Extract the (X, Y) coordinate from the center of the cell holding the provided text.  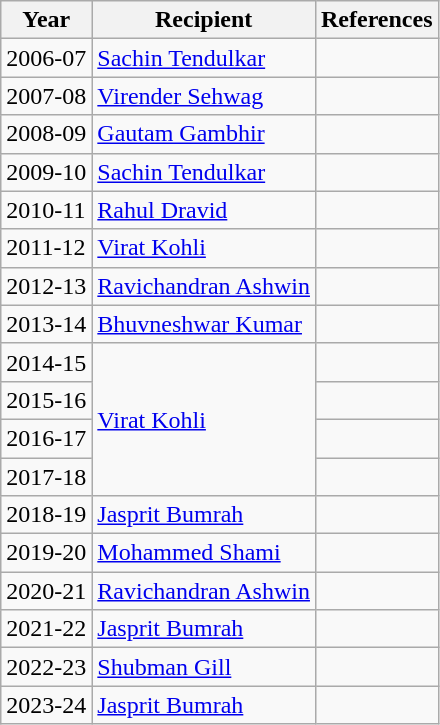
Virender Sehwag (204, 96)
2012-13 (46, 286)
2013-14 (46, 324)
2010-11 (46, 210)
2016-17 (46, 438)
2018-19 (46, 515)
2020-21 (46, 591)
2007-08 (46, 96)
2017-18 (46, 477)
Year (46, 20)
2008-09 (46, 134)
Recipient (204, 20)
References (376, 20)
2009-10 (46, 172)
Gautam Gambhir (204, 134)
Bhuvneshwar Kumar (204, 324)
2015-16 (46, 400)
Mohammed Shami (204, 553)
2011-12 (46, 248)
2019-20 (46, 553)
2006-07 (46, 58)
2022-23 (46, 667)
2023-24 (46, 705)
2014-15 (46, 362)
2021-22 (46, 629)
Rahul Dravid (204, 210)
Shubman Gill (204, 667)
